Provide the [X, Y] coordinate of the cell's center where the given text is located.  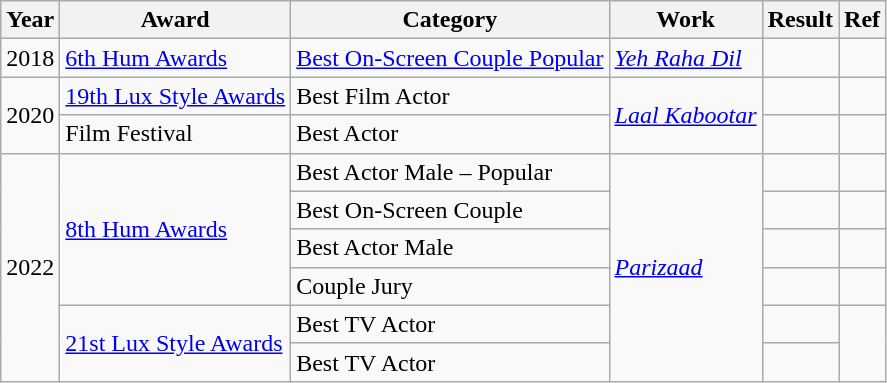
Laal Kabootar [686, 115]
Work [686, 20]
Best On-Screen Couple [450, 210]
Year [30, 20]
Parizaad [686, 267]
Film Festival [176, 134]
Best Actor [450, 134]
Result [800, 20]
Best Actor Male [450, 248]
21st Lux Style Awards [176, 343]
Best Actor Male – Popular [450, 172]
Category [450, 20]
2020 [30, 115]
Yeh Raha Dil [686, 58]
Ref [862, 20]
6th Hum Awards [176, 58]
Best On-Screen Couple Popular [450, 58]
19th Lux Style Awards [176, 96]
Couple Jury [450, 286]
2022 [30, 267]
8th Hum Awards [176, 229]
Award [176, 20]
Best Film Actor [450, 96]
2018 [30, 58]
